Search for the cell housing the specified text and yield its (x, y) center coordinate. 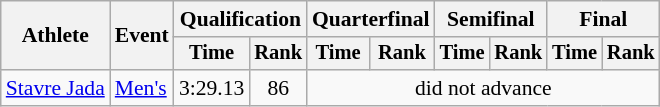
Final (603, 19)
Stavre Jada (56, 88)
Athlete (56, 36)
Men's (142, 88)
86 (278, 88)
3:29.13 (212, 88)
Semifinal (491, 19)
Quarterfinal (371, 19)
Event (142, 36)
did not advance (484, 88)
Qualification (240, 19)
